Pinpoint the cell where the given text exists, returning its [x, y] midpoint coordinate. 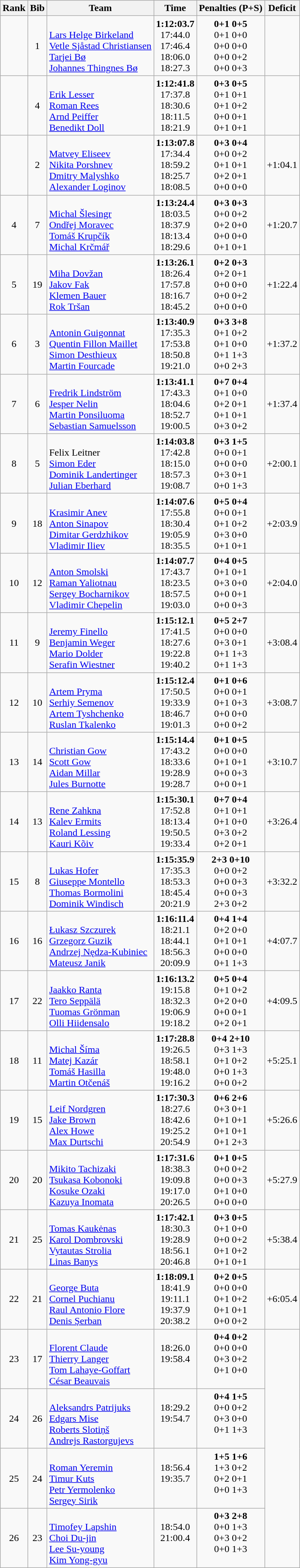
0+4 1+50+0 0+20+3 0+00+1 1+3 [231, 1418]
0+3 0+30+0 0+20+2 0+00+0 0+00+1 0+1 [231, 225]
1:13:07.817:34.418:59.218:25.718:08.5 [176, 165]
Rene ZahknaKalev ErmitsRoland LessingKauri Kõiv [100, 822]
0+3 0+40+0 0+20+1 0+10+2 0+10+0 0+0 [231, 165]
1:13:40.917:35.317:53.818:50.819:21.0 [176, 344]
0+6 2+60+3 0+10+1 0+10+1 0+10+1 2+3 [231, 1120]
Artem PrymaSerhiy SemenovArtem TyshchenkoRuslan Tkalenko [100, 702]
1:13:24.418:03.518:37.918:13.418:29.6 [176, 225]
Leif NordgrenJake BrownAlex HoweMax Durtschi [100, 1120]
0+2 0+50+0 0+00+1 0+20+1 0+10+0 0+2 [231, 1299]
1 [38, 46]
0+4 0+20+0 0+00+3 0+20+1 0+0 [231, 1359]
+1:04.1 [282, 165]
+2:04.0 [282, 583]
3 [38, 344]
Lukas HoferGiuseppe MontelloThomas BormoliniDominik Windisch [100, 881]
0+3 3+80+1 0+20+1 0+00+1 1+30+0 2+3 [231, 344]
Jaakko RantaTero SeppäläTuomas GrönmanOlli Hiidensalo [100, 1001]
1:18:09.118:41.919:11.119:37.920:38.2 [176, 1299]
Florent ClaudeThierry LangerTom Lahaye-GoffartCésar Beauvais [100, 1359]
0+7 0+40+1 0+10+1 0+00+3 0+20+2 0+1 [231, 822]
1:17:30.318:27.618:42.619:25.220:54.9 [176, 1120]
1:13:41.117:43.318:04.618:52.719:00.5 [176, 404]
0+3 0+50+1 0+10+1 0+20+0 0+10+1 0+1 [231, 105]
1:13:26.118:26.417:57.818:16.718:45.2 [176, 284]
Krasimir AnevAnton SinapovDimitar GerdzhikovVladimir Iliev [100, 523]
2 [38, 165]
+1:37.2 [282, 344]
Felix LeitnerSimon EderDominik LandertingerJulian Eberhard [100, 463]
1:15:30.117:52.818:13.419:50.519:33.4 [176, 822]
2+3 0+100+0 0+20+0 0+30+0 0+32+3 0+2 [231, 881]
1:14:03.817:42.818:15.018:57.319:08.7 [176, 463]
1:15:14.417:43.218:33.619:28.919:28.7 [176, 762]
0+1 0+50+1 0+00+0 0+00+0 0+20+0 0+3 [231, 46]
Erik LesserRoman ReesArnd PeifferBenedikt Doll [100, 105]
Michal ŠlesingrOndřej MoravecTomáš KrupčíkMichal Krčmář [100, 225]
1:12:03.717:44.017:46.418:06.018:27.3 [176, 46]
0+1 0+60+0 0+10+1 0+30+0 0+00+0 0+2 [231, 702]
1:17:42.118:30.319:28.918:56.120:46.8 [176, 1239]
0+4 0+50+1 0+10+3 0+00+0 0+10+0 0+3 [231, 583]
0+7 0+40+1 0+00+2 0+10+1 0+10+3 0+2 [231, 404]
1:14:07.717:43.718:23.518:57.519:03.0 [176, 583]
Deficit [282, 8]
+6:05.4 [282, 1299]
1:16:11.418:21.118:44.118:56.320:09.9 [176, 941]
0+5 0+40+0 0+10+1 0+20+3 0+00+1 0+1 [231, 523]
Rank [14, 8]
Team [100, 8]
Fredrik LindströmJesper NelinMartin PonsiluomaSebastian Samuelsson [100, 404]
+5:26.6 [282, 1120]
1:17:28.819:26.518:58.119:48.019:16.2 [176, 1060]
1:15:12.117:41.518:27.619:22.819:40.2 [176, 642]
0+3 2+80+0 1+30+3 0+20+0 1+3 [231, 1538]
+1:37.4 [282, 404]
1:15:12.417:50.519:33.918:46.719:01.3 [176, 702]
0+1 0+50+0 0+20+0 0+30+1 0+00+0 0+0 [231, 1180]
+3:10.7 [282, 762]
0+4 1+40+2 0+00+1 0+10+0 0+00+1 1+3 [231, 941]
0+1 0+50+0 0+00+1 0+10+0 0+30+0 0+1 [231, 762]
1:15:35.917:35.318:53.318:45.420:21.9 [176, 881]
Matvey EliseevNikita PorshnevDmitry MalyshkoAlexander Loginov [100, 165]
Antonin GuigonnatQuentin Fillon MailletSimon DesthieuxMartin Fourcade [100, 344]
+4:07.7 [282, 941]
George ButaCornel PuchianuRaul Antonio FloreDenis Șerban [100, 1299]
Mikito TachizakiTsukasa KobonokiKosuke OzakiKazuya Inomata [100, 1180]
Miha DovžanJakov FakKlemen BauerRok Tršan [100, 284]
Lars Helge BirkelandVetle Sjåstad ChristiansenTarjei BøJohannes Thingnes Bø [100, 46]
Michal ŠímaMatej KazárTomáš HasillaMartin Otčenáš [100, 1060]
Anton SmolskiRaman YaliotnauSergey BocharnikovVladimir Chepelin [100, 583]
18:26.019:58.4 [176, 1359]
18:56.419:35.7 [176, 1478]
0+3 0+50+1 0+00+0 0+20+1 0+20+1 0+1 [231, 1239]
+4:09.5 [282, 1001]
Tomas KaukėnasKarol DombrovskiVytautas StroliaLinas Banys [100, 1239]
Time [176, 8]
Bib [38, 8]
18:54.021:00.4 [176, 1538]
+2:00.1 [282, 463]
1:12:41.817:37.818:30.618:11.518:21.9 [176, 105]
1+5 1+61+3 0+20+2 0+10+0 1+3 [231, 1478]
1:17:31.618:38.319:09.819:17.020:26.5 [176, 1180]
0+3 1+50+0 0+10+0 0+00+3 0+10+0 1+3 [231, 463]
+5:27.9 [282, 1180]
1:14:07.617:55.818:30.419:05.918:35.5 [176, 523]
Łukasz SzczurekGrzegorz GuzikAndrzej Nędza-KubiniecMateusz Janik [100, 941]
+3:26.4 [282, 822]
+5:25.1 [282, 1060]
Christian GowScott GowAidan MillarJules Burnotte [100, 762]
18:29.219:54.7 [176, 1418]
Penalties (P+S) [231, 8]
+1:22.4 [282, 284]
+3:08.7 [282, 702]
+1:20.7 [282, 225]
0+2 0+30+2 0+10+0 0+00+0 0+20+0 0+0 [231, 284]
+5:38.4 [282, 1239]
0+5 0+40+1 0+20+2 0+00+0 0+10+2 0+1 [231, 1001]
+2:03.9 [282, 523]
+3:08.4 [282, 642]
1:16:13.219:15.818:32.319:06.919:18.2 [176, 1001]
0+5 2+70+0 0+00+3 0+10+1 1+30+1 1+3 [231, 642]
Roman YereminTimur KutsPetr YermolenkoSergey Sirik [100, 1478]
Aleksandrs PatrijuksEdgars MiseRoberts SlotiņšAndrejs Rastorgujevs [100, 1418]
Timofey LapshinChoi Du-jinLee Su-youngKim Yong-gyu [100, 1538]
0+4 2+100+3 1+30+1 0+20+0 1+30+0 0+2 [231, 1060]
Jeremy FinelloBenjamin WegerMario DolderSerafin Wiestner [100, 642]
+3:32.2 [282, 881]
